Search for the cell housing the specified text and yield its [X, Y] center coordinate. 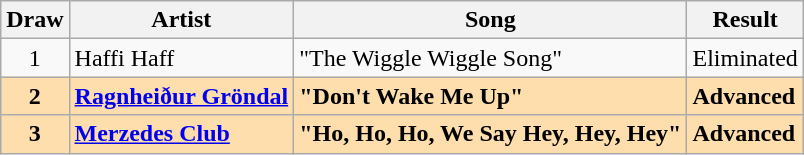
3 [35, 134]
Draw [35, 20]
Ragnheiður Gröndal [182, 96]
Song [490, 20]
Artist [182, 20]
Haffi Haff [182, 58]
"Ho, Ho, Ho, We Say Hey, Hey, Hey" [490, 134]
Merzedes Club [182, 134]
1 [35, 58]
"The Wiggle Wiggle Song" [490, 58]
Result [745, 20]
Eliminated [745, 58]
"Don't Wake Me Up" [490, 96]
2 [35, 96]
